Return [x, y] of the center of cell containing provided text 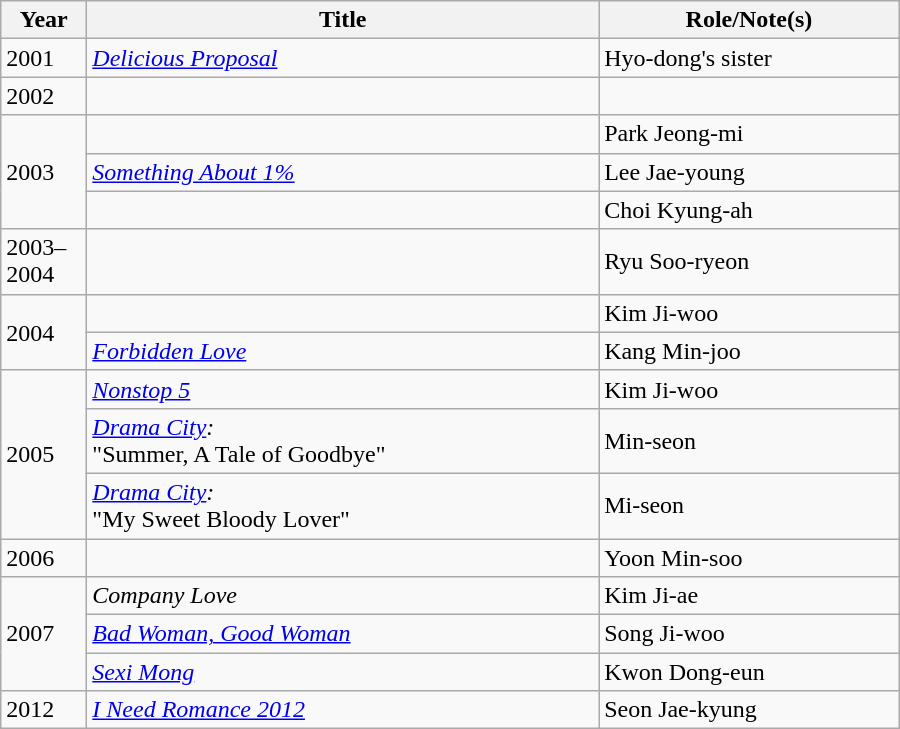
Lee Jae-young [750, 172]
Sexi Mong [343, 672]
2004 [44, 332]
Ryu Soo-ryeon [750, 262]
Drama City:"Summer, A Tale of Goodbye" [343, 440]
2001 [44, 58]
Min-seon [750, 440]
Hyo-dong's sister [750, 58]
Choi Kyung-ah [750, 210]
Kwon Dong-eun [750, 672]
Mi-seon [750, 506]
Park Jeong-mi [750, 134]
Bad Woman, Good Woman [343, 634]
2007 [44, 634]
Something About 1% [343, 172]
Song Ji-woo [750, 634]
Role/Note(s) [750, 20]
2012 [44, 710]
2002 [44, 96]
Drama City:"My Sweet Bloody Lover" [343, 506]
2003–2004 [44, 262]
Kim Ji-ae [750, 596]
Seon Jae-kyung [750, 710]
2003 [44, 172]
Nonstop 5 [343, 389]
Yoon Min-soo [750, 557]
Company Love [343, 596]
Year [44, 20]
Delicious Proposal [343, 58]
2005 [44, 454]
2006 [44, 557]
Title [343, 20]
I Need Romance 2012 [343, 710]
Kang Min-joo [750, 351]
Forbidden Love [343, 351]
